For the text-containing cell, return its midpoint in (x, y) coordinate format. 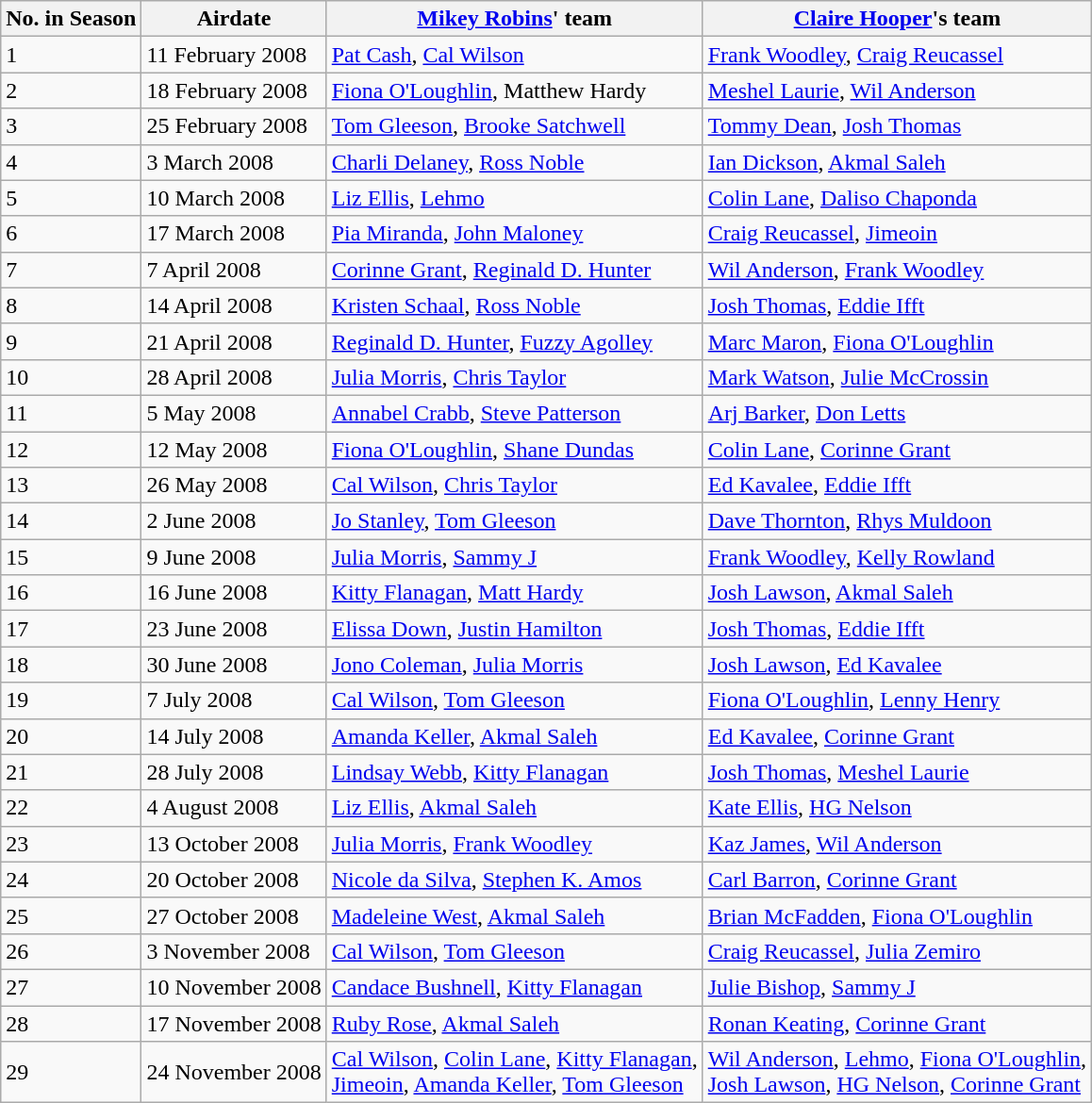
26 (72, 951)
Carl Barron, Corinne Grant (897, 880)
Jo Stanley, Tom Gleeson (515, 521)
Annabel Crabb, Steve Patterson (515, 413)
22 (72, 808)
29 (72, 1073)
14 April 2008 (234, 305)
Wil Anderson, Frank Woodley (897, 270)
Reginald D. Hunter, Fuzzy Agolley (515, 341)
14 (72, 521)
Julia Morris, Sammy J (515, 557)
Pat Cash, Cal Wilson (515, 55)
Wil Anderson, Lehmo, Fiona O'Loughlin,Josh Lawson, HG Nelson, Corinne Grant (897, 1073)
11 February 2008 (234, 55)
3 November 2008 (234, 951)
Kaz James, Wil Anderson (897, 844)
8 (72, 305)
Tommy Dean, Josh Thomas (897, 126)
Liz Ellis, Lehmo (515, 198)
Jono Coleman, Julia Morris (515, 665)
23 (72, 844)
Josh Lawson, Akmal Saleh (897, 593)
27 October 2008 (234, 915)
Fiona O'Loughlin, Shane Dundas (515, 450)
Julie Bishop, Sammy J (897, 987)
4 (72, 162)
3 (72, 126)
2 (72, 91)
28 April 2008 (234, 377)
Charli Delaney, Ross Noble (515, 162)
21 April 2008 (234, 341)
Marc Maron, Fiona O'Loughlin (897, 341)
10 (72, 377)
27 (72, 987)
Claire Hooper's team (897, 19)
Craig Reucassel, Jimeoin (897, 234)
24 (72, 880)
Frank Woodley, Craig Reucassel (897, 55)
Ed Kavalee, Corinne Grant (897, 736)
Ian Dickson, Akmal Saleh (897, 162)
Madeleine West, Akmal Saleh (515, 915)
28 (72, 1023)
7 (72, 270)
6 (72, 234)
10 March 2008 (234, 198)
Frank Woodley, Kelly Rowland (897, 557)
Meshel Laurie, Wil Anderson (897, 91)
Cal Wilson, Colin Lane, Kitty Flanagan,Jimeoin, Amanda Keller, Tom Gleeson (515, 1073)
1 (72, 55)
20 (72, 736)
Craig Reucassel, Julia Zemiro (897, 951)
Mikey Robins' team (515, 19)
25 February 2008 (234, 126)
20 October 2008 (234, 880)
Brian McFadden, Fiona O'Loughlin (897, 915)
No. in Season (72, 19)
Julia Morris, Chris Taylor (515, 377)
2 June 2008 (234, 521)
Elissa Down, Justin Hamilton (515, 629)
16 (72, 593)
16 June 2008 (234, 593)
12 (72, 450)
7 July 2008 (234, 700)
9 June 2008 (234, 557)
13 (72, 486)
5 May 2008 (234, 413)
Amanda Keller, Akmal Saleh (515, 736)
Ruby Rose, Akmal Saleh (515, 1023)
25 (72, 915)
9 (72, 341)
Josh Lawson, Ed Kavalee (897, 665)
Kate Ellis, HG Nelson (897, 808)
Airdate (234, 19)
Ed Kavalee, Eddie Ifft (897, 486)
4 August 2008 (234, 808)
17 (72, 629)
26 May 2008 (234, 486)
3 March 2008 (234, 162)
Dave Thornton, Rhys Muldoon (897, 521)
5 (72, 198)
18 (72, 665)
17 March 2008 (234, 234)
Nicole da Silva, Stephen K. Amos (515, 880)
Candace Bushnell, Kitty Flanagan (515, 987)
Cal Wilson, Chris Taylor (515, 486)
Arj Barker, Don Letts (897, 413)
Pia Miranda, John Maloney (515, 234)
Lindsay Webb, Kitty Flanagan (515, 772)
15 (72, 557)
Colin Lane, Corinne Grant (897, 450)
14 July 2008 (234, 736)
Fiona O'Loughlin, Lenny Henry (897, 700)
Fiona O'Loughlin, Matthew Hardy (515, 91)
21 (72, 772)
7 April 2008 (234, 270)
19 (72, 700)
28 July 2008 (234, 772)
24 November 2008 (234, 1073)
Kitty Flanagan, Matt Hardy (515, 593)
Josh Thomas, Meshel Laurie (897, 772)
18 February 2008 (234, 91)
11 (72, 413)
Liz Ellis, Akmal Saleh (515, 808)
Corinne Grant, Reginald D. Hunter (515, 270)
Mark Watson, Julie McCrossin (897, 377)
Colin Lane, Daliso Chaponda (897, 198)
Ronan Keating, Corinne Grant (897, 1023)
Tom Gleeson, Brooke Satchwell (515, 126)
17 November 2008 (234, 1023)
30 June 2008 (234, 665)
Kristen Schaal, Ross Noble (515, 305)
23 June 2008 (234, 629)
Julia Morris, Frank Woodley (515, 844)
12 May 2008 (234, 450)
10 November 2008 (234, 987)
13 October 2008 (234, 844)
